Capture the cell that displays the provided text and extract its [X, Y] central coordinate. 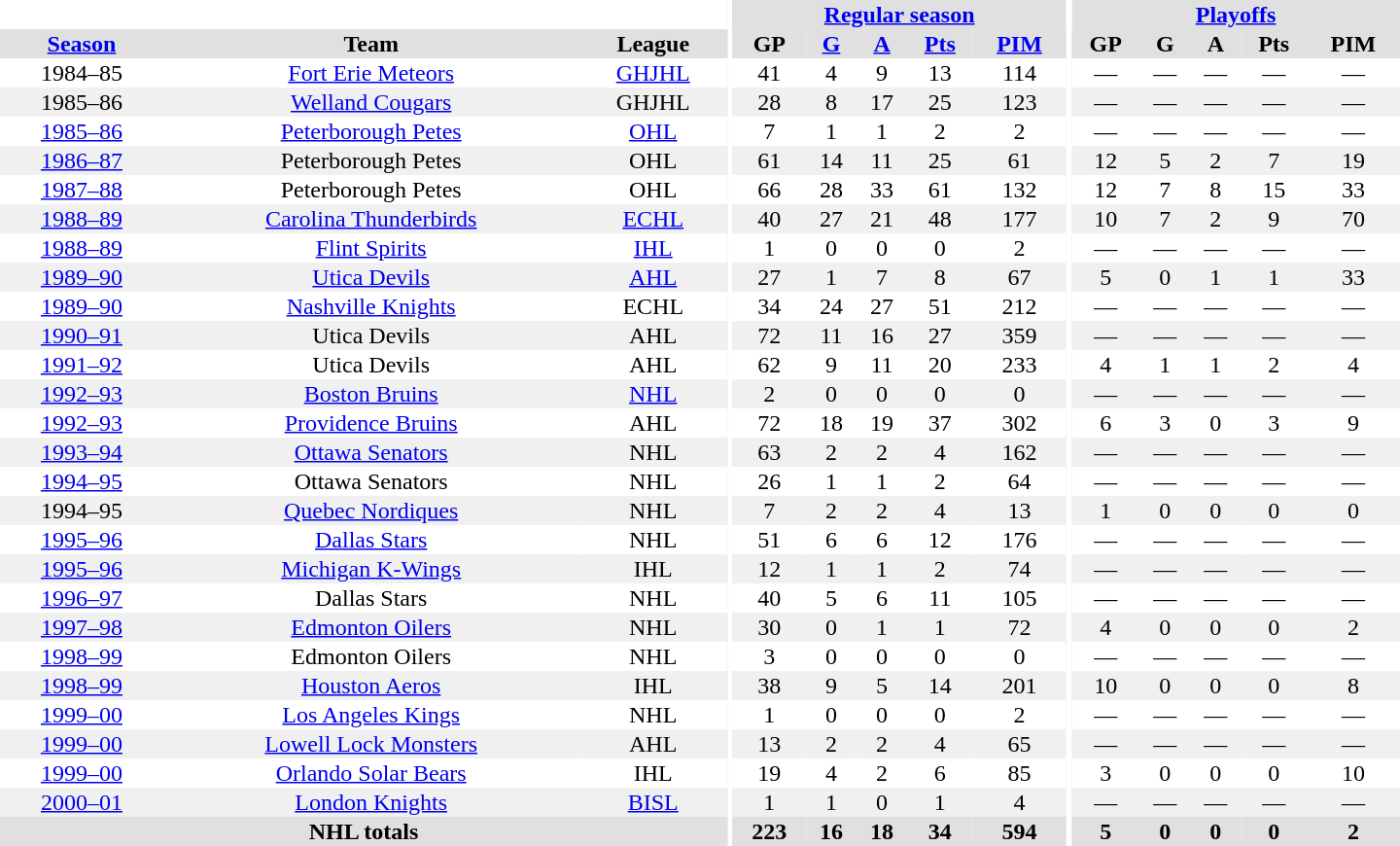
26 [770, 481]
Flint Spirits [371, 248]
162 [1020, 452]
594 [1020, 831]
233 [1020, 365]
1997–98 [82, 627]
Los Angeles Kings [371, 715]
1986–87 [82, 160]
30 [770, 627]
2000–01 [82, 802]
1996–97 [82, 598]
223 [770, 831]
NHL totals [364, 831]
359 [1020, 335]
Providence Bruins [371, 423]
Orlando Solar Bears [371, 773]
BISL [653, 802]
Lowell Lock Monsters [371, 744]
64 [1020, 481]
London Knights [371, 802]
63 [770, 452]
Carolina Thunderbirds [371, 219]
Michigan K-Wings [371, 569]
24 [831, 306]
Houston Aeros [371, 686]
74 [1020, 569]
League [653, 44]
105 [1020, 598]
1984–85 [82, 73]
201 [1020, 686]
21 [882, 219]
Regular season [900, 15]
17 [882, 102]
123 [1020, 102]
1987–88 [82, 190]
20 [940, 365]
Boston Bruins [371, 394]
177 [1020, 219]
67 [1020, 277]
41 [770, 73]
15 [1274, 190]
37 [940, 423]
Fort Erie Meteors [371, 73]
Season [82, 44]
302 [1020, 423]
212 [1020, 306]
Quebec Nordiques [371, 511]
Nashville Knights [371, 306]
176 [1020, 540]
Welland Cougars [371, 102]
38 [770, 686]
66 [770, 190]
132 [1020, 190]
Playoffs [1236, 15]
65 [1020, 744]
85 [1020, 773]
70 [1353, 219]
1993–94 [82, 452]
1990–91 [82, 335]
48 [940, 219]
62 [770, 365]
114 [1020, 73]
1991–92 [82, 365]
Team [371, 44]
